Find where the given text appears and provide that cell's center as (x, y) coordinate. 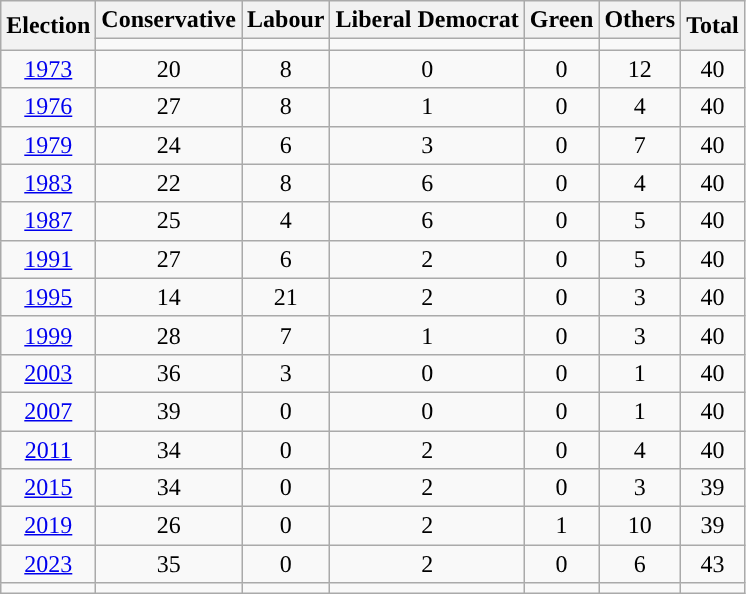
28 (169, 335)
1979 (48, 145)
1987 (48, 221)
2015 (48, 488)
10 (640, 526)
Election (48, 26)
22 (169, 183)
21 (286, 297)
20 (169, 69)
36 (169, 373)
26 (169, 526)
43 (713, 564)
1976 (48, 107)
Liberal Democrat (427, 20)
Green (562, 20)
2023 (48, 564)
14 (169, 297)
Others (640, 20)
35 (169, 564)
1995 (48, 297)
2003 (48, 373)
Total (713, 26)
25 (169, 221)
12 (640, 69)
Conservative (169, 20)
1999 (48, 335)
1973 (48, 69)
Labour (286, 20)
1983 (48, 183)
2011 (48, 449)
2019 (48, 526)
1991 (48, 259)
2007 (48, 411)
24 (169, 145)
